For the text-containing cell, return its midpoint in [X, Y] coordinate format. 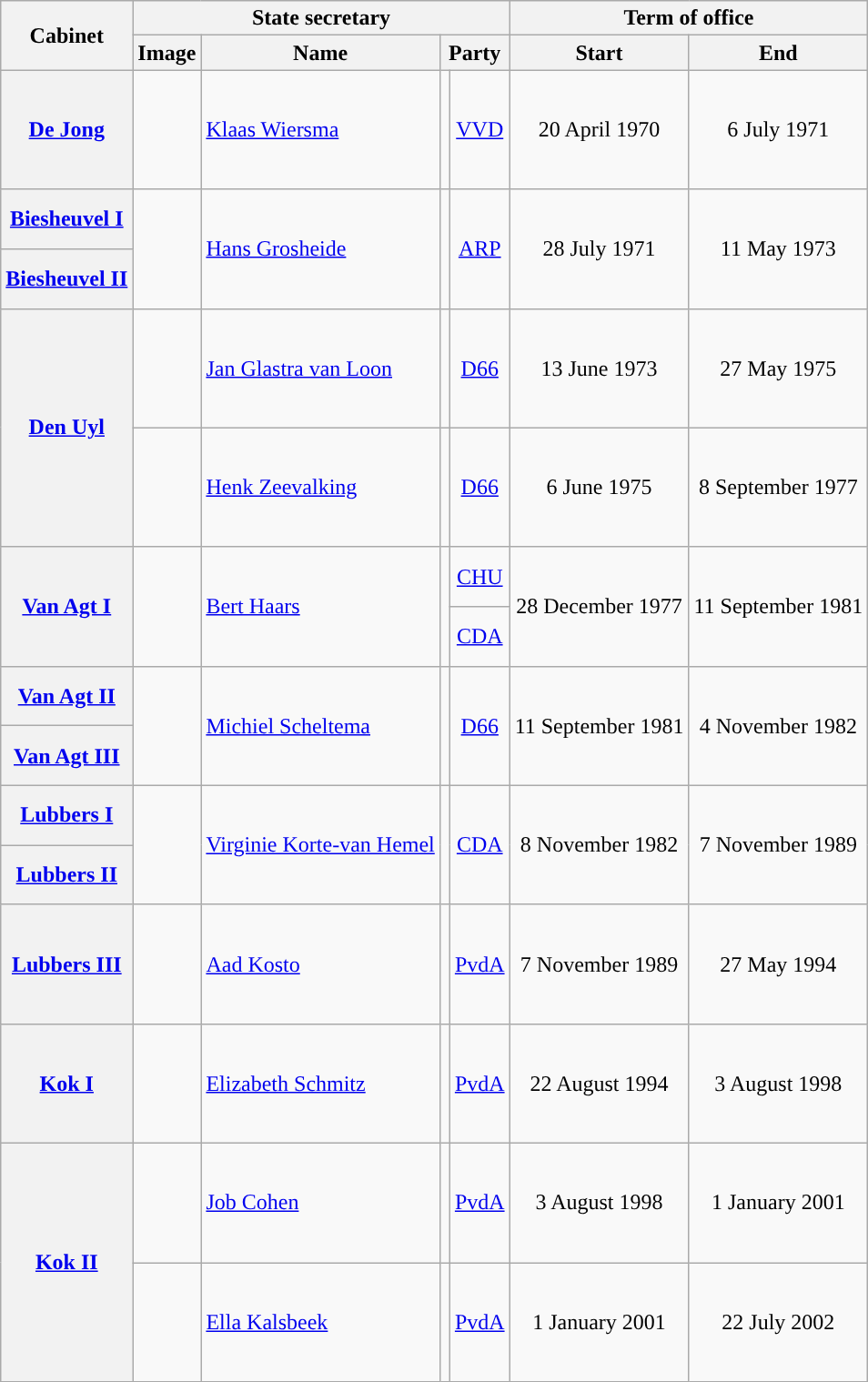
Kok II [67, 1262]
Biesheuvel I [67, 219]
20 April 1970 [599, 129]
28 July 1971 [599, 249]
Job Cohen [320, 1203]
Ella Kalsbeek [320, 1323]
Den Uyl [67, 428]
Michiel Scheltema [320, 726]
Klaas Wiersma [320, 129]
State secretary [321, 18]
Term of office [689, 18]
Aad Kosto [320, 964]
Virginie Korte-van Hemel [320, 844]
Name [320, 53]
Lubbers I [67, 815]
De Jong [67, 129]
Van Agt III [67, 756]
Start [599, 53]
8 November 1982 [599, 844]
Bert Haars [320, 606]
28 December 1977 [599, 606]
Lubbers II [67, 875]
Van Agt II [67, 696]
End [779, 53]
22 August 1994 [599, 1083]
13 June 1973 [599, 368]
11 May 1973 [779, 249]
6 July 1971 [779, 129]
Hans Grosheide [320, 249]
27 May 1975 [779, 368]
CHU [479, 577]
Biesheuvel II [67, 278]
Lubbers III [67, 964]
Party [475, 53]
Elizabeth Schmitz [320, 1083]
VVD [479, 129]
Cabinet [67, 35]
22 July 2002 [779, 1323]
Kok I [67, 1083]
27 May 1994 [779, 964]
6 June 1975 [599, 488]
Jan Glastra van Loon [320, 368]
4 November 1982 [779, 726]
8 September 1977 [779, 488]
Van Agt I [67, 606]
Image [167, 53]
ARP [479, 249]
Henk Zeevalking [320, 488]
